From the cell containing the given text, extract its center point as [X, Y] coordinate. 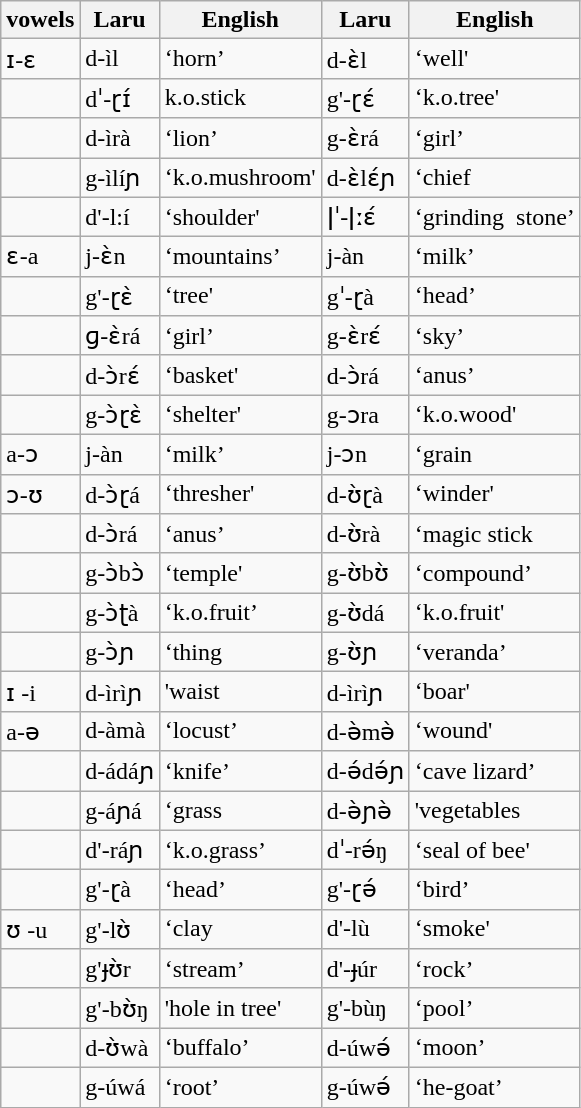
g-ɔ̀ɽɛ̀ [120, 415]
d-ʊ̀ɽà [365, 494]
‘smoke' [494, 929]
‘he-goat’ [494, 1087]
g'-lʊ̀ [120, 929]
ʊ -u [40, 929]
‘seal of bee' [494, 850]
ɪ -i [40, 692]
ɡ-ɛ̀rá [120, 336]
d-ə̀mə̀ [365, 731]
d-ɛ̀lɛ́ɲ [365, 178]
g-áɲá [120, 810]
g-úwá [120, 1087]
‘wound' [494, 731]
g'-bùŋ [365, 1008]
a-ɔ [40, 454]
d-ʊ̀rà [365, 534]
ɪ-ɛ [40, 59]
d-ádáɲ [120, 771]
‘clay [240, 929]
d-ɔ̀ɽá [120, 494]
‘magic stick [494, 534]
‘grass [240, 810]
‘pool’ [494, 1008]
‘locust’ [240, 731]
d-ɔ̀rɛ́ [120, 375]
j-ɛ̀n [120, 257]
d-ìrà [120, 138]
d-ə́də́ɲ [365, 771]
d-àmà [120, 731]
‘compound’ [494, 573]
‘winder' [494, 494]
‘k.o.mushroom' [240, 178]
dˈ-ɽɪ́ [120, 98]
ǀˈ-ǀːɛ́ [365, 217]
g-ìlíɲ [120, 178]
d-ʊ̀wà [120, 1048]
'hole in tree' [240, 1008]
‘thing [240, 652]
g-ɔ̀bɔ̀ [120, 573]
a-ə [40, 731]
ɔ-ʊ [40, 494]
g'-ɽə́ [365, 890]
g'-ɽà [120, 890]
g-ʊ̀ɲ [365, 652]
d'-ráɲ [120, 850]
‘moon’ [494, 1048]
g-ʊ̀bʊ̀ [365, 573]
‘tree' [240, 296]
‘cave lizard’ [494, 771]
‘horn’ [240, 59]
‘lion’ [240, 138]
g-ɛ̀rá [365, 138]
k.o.stick [240, 98]
‘grinding stone’ [494, 217]
vowels [40, 20]
‘buffalo’ [240, 1048]
g'-ɽɛ̀ [120, 296]
g-ɔ̀ɲ [120, 652]
g-úwə́ [365, 1087]
g'ɟʊ̀r [120, 969]
g-ɔra [365, 415]
‘mountains’ [240, 257]
d-ɛ̀l [365, 59]
ɛ-a [40, 257]
‘rock’ [494, 969]
‘well' [494, 59]
'vegetables [494, 810]
‘k.o.grass’ [240, 850]
g-ɔ̀ʈà [120, 613]
‘chief [494, 178]
d-ə̀ɲə̀ [365, 810]
g-ɛ̀rɛ́ [365, 336]
‘knife’ [240, 771]
‘k.o.fruit’ [240, 613]
‘veranda’ [494, 652]
‘sky’ [494, 336]
‘grain [494, 454]
‘basket' [240, 375]
‘k.o.tree' [494, 98]
'waist [240, 692]
‘root’ [240, 1087]
‘k.o.fruit' [494, 613]
d'-lù [365, 929]
g'-ɽɛ́ [365, 98]
d'-l:í [120, 217]
g'-bʊ̀ŋ [120, 1008]
‘thresher' [240, 494]
‘k.o.wood' [494, 415]
d-ìl [120, 59]
‘shoulder' [240, 217]
‘stream’ [240, 969]
d'-ɟúr [365, 969]
d-úwə́ [365, 1048]
gˈ-ɽà [365, 296]
‘boar' [494, 692]
‘temple' [240, 573]
‘bird’ [494, 890]
dˈ-rə́ŋ [365, 850]
j-ɔn [365, 454]
‘shelter' [240, 415]
g-ʊ̀dá [365, 613]
